Capture the cell that displays the provided text and extract its (x, y) central coordinate. 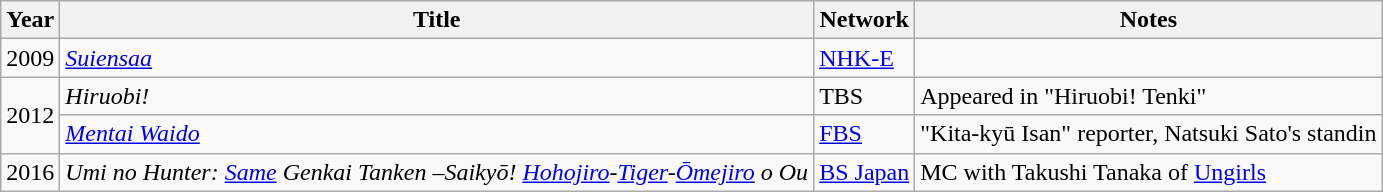
TBS (864, 96)
FBS (864, 134)
2012 (30, 115)
Year (30, 20)
Title (437, 20)
Appeared in "Hiruobi! Tenki" (1148, 96)
MC with Takushi Tanaka of Ungirls (1148, 172)
Notes (1148, 20)
"Kita-kyū Isan" reporter, Natsuki Sato's standin (1148, 134)
2009 (30, 58)
BS Japan (864, 172)
Umi no Hunter: Same Genkai Tanken –Saikyō! Hohojiro-Tiger-Ōmejiro o Ou (437, 172)
NHK-E (864, 58)
Suiensaa (437, 58)
2016 (30, 172)
Hiruobi! (437, 96)
Network (864, 20)
Mentai Waido (437, 134)
